Locate the cell with the specified text and output its [x, y] center coordinate. 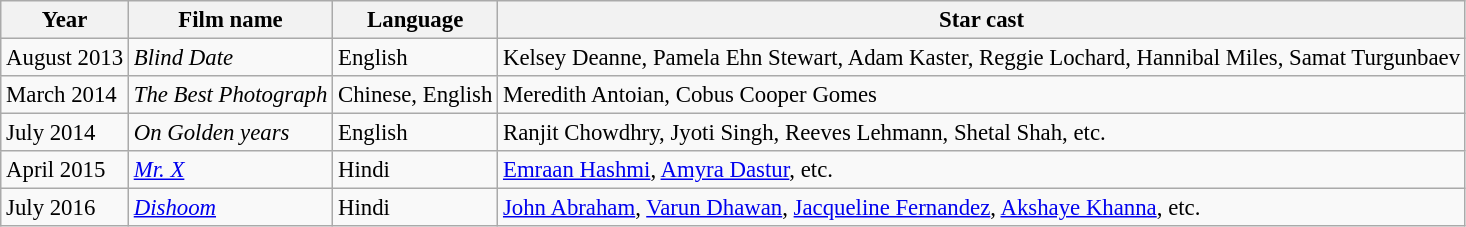
July 2016 [65, 208]
Star cast [982, 20]
Film name [230, 20]
Dishoom [230, 208]
March 2014 [65, 95]
Meredith Antoian, Cobus Cooper Gomes [982, 95]
The Best Photograph [230, 95]
April 2015 [65, 170]
July 2014 [65, 133]
Language [416, 20]
On Golden years [230, 133]
John Abraham, Varun Dhawan, Jacqueline Fernandez, Akshaye Khanna, etc. [982, 208]
Chinese, English [416, 95]
Year [65, 20]
Emraan Hashmi, Amyra Dastur, etc. [982, 170]
Blind Date [230, 58]
Kelsey Deanne, Pamela Ehn Stewart, Adam Kaster, Reggie Lochard, Hannibal Miles, Samat Turgunbaev [982, 58]
Mr. X [230, 170]
August 2013 [65, 58]
Ranjit Chowdhry, Jyoti Singh, Reeves Lehmann, Shetal Shah, etc. [982, 133]
